Pinpoint the cell where the given text exists, returning its [x, y] midpoint coordinate. 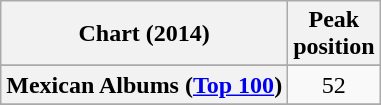
Mexican Albums (Top 100) [144, 85]
Peakposition [334, 34]
52 [334, 85]
Chart (2014) [144, 34]
